Search for the cell housing the specified text and yield its (X, Y) center coordinate. 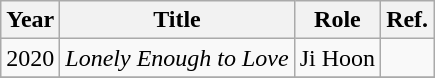
Role (337, 20)
Lonely Enough to Love (177, 58)
Year (30, 20)
2020 (30, 58)
Title (177, 20)
Ji Hoon (337, 58)
Ref. (408, 20)
